Capture the cell that displays the provided text and extract its [x, y] central coordinate. 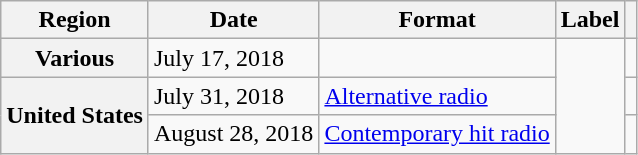
July 17, 2018 [233, 58]
Format [437, 20]
Date [233, 20]
Region [75, 20]
Contemporary hit radio [437, 134]
July 31, 2018 [233, 96]
Label [590, 20]
August 28, 2018 [233, 134]
United States [75, 115]
Various [75, 58]
Alternative radio [437, 96]
